Extract the (X, Y) coordinate from the center of the cell holding the provided text.  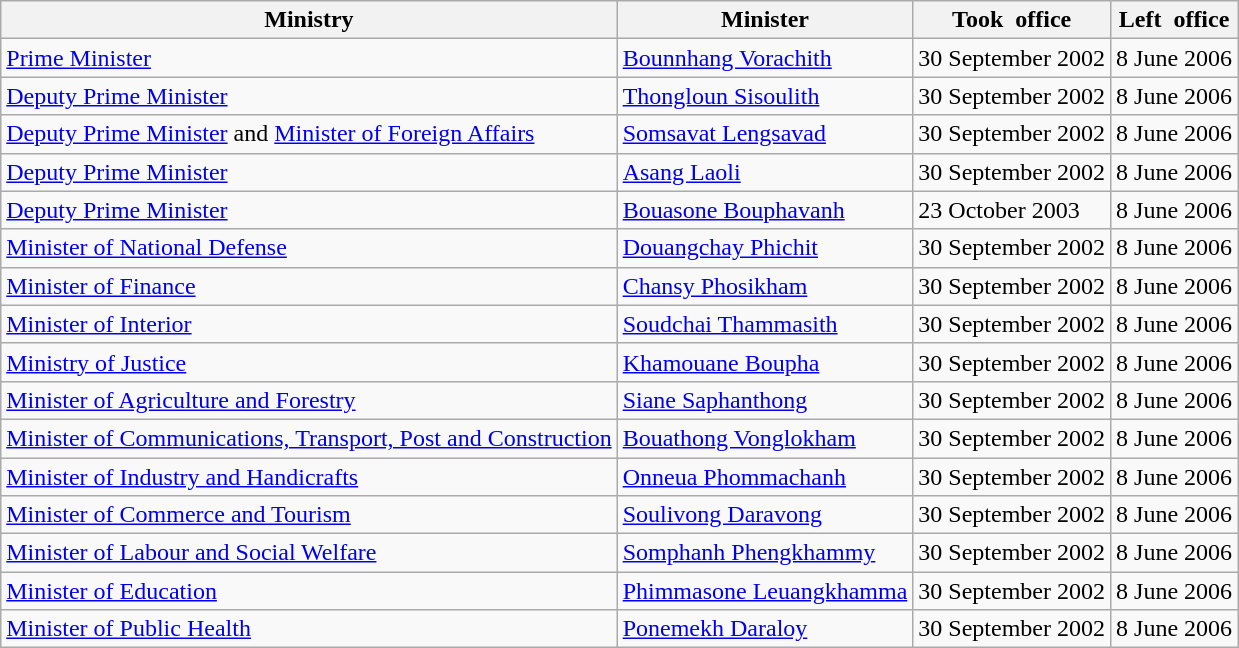
Minister of Industry and Handicrafts (309, 477)
Minister of Labour and Social Welfare (309, 553)
Minister (765, 20)
Thongloun Sisoulith (765, 96)
Minister of Education (309, 591)
Bouathong Vonglokham (765, 438)
Onneua Phommachanh (765, 477)
Minister of Communications, Transport, Post and Construction (309, 438)
23 October 2003 (1012, 210)
Minister of Agriculture and Forestry (309, 400)
Prime Minister (309, 58)
Soulivong Daravong (765, 515)
Minister of Commerce and Tourism (309, 515)
Khamouane Boupha (765, 362)
Ponemekh Daraloy (765, 629)
Chansy Phosikham (765, 286)
Soudchai Thammasith (765, 324)
Took office (1012, 20)
Siane Saphanthong (765, 400)
Left office (1174, 20)
Minister of Interior (309, 324)
Phimmasone Leuangkhamma (765, 591)
Deputy Prime Minister and Minister of Foreign Affairs (309, 134)
Minister of National Defense (309, 248)
Somsavat Lengsavad (765, 134)
Bouasone Bouphavanh (765, 210)
Minister of Public Health (309, 629)
Somphanh Phengkhammy (765, 553)
Bounnhang Vorachith (765, 58)
Ministry (309, 20)
Minister of Finance (309, 286)
Ministry of Justice (309, 362)
Douangchay Phichit (765, 248)
Asang Laoli (765, 172)
